Identify which cell holds the provided text, then report its [X, Y] central coordinate. 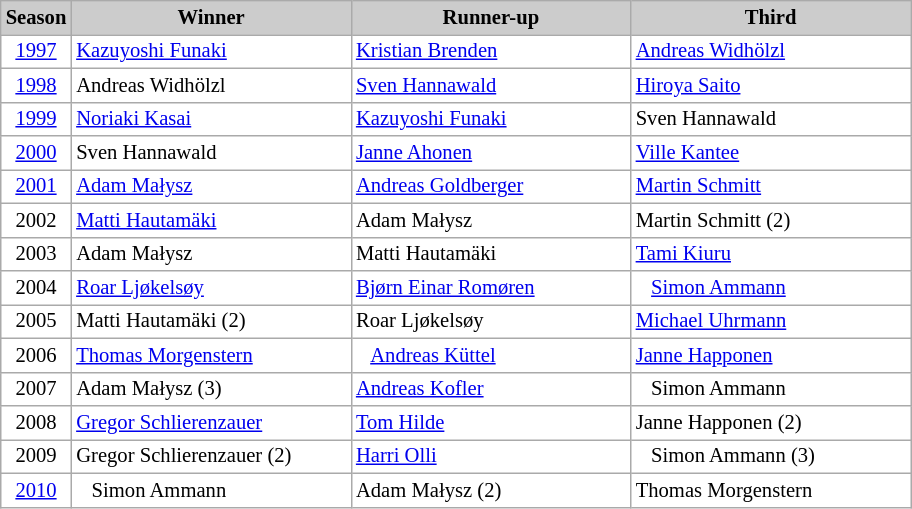
Hiroya Saito [771, 85]
Adam Małysz (2) [491, 490]
2004 [36, 287]
Janne Happonen [771, 355]
1998 [36, 85]
Noriaki Kasai [211, 119]
Kristian Brenden [491, 51]
Runner-up [491, 17]
2008 [36, 423]
1999 [36, 119]
2000 [36, 153]
2010 [36, 490]
2006 [36, 355]
2007 [36, 389]
Gregor Schlierenzauer [211, 423]
Tami Kiuru [771, 254]
Tom Hilde [491, 423]
Adam Małysz (3) [211, 389]
Season [36, 17]
Andreas Kofler [491, 389]
Gregor Schlierenzauer (2) [211, 456]
2002 [36, 220]
Bjørn Einar Romøren [491, 287]
Martin Schmitt [771, 186]
2003 [36, 254]
Martin Schmitt (2) [771, 220]
Simon Ammann (3) [771, 456]
Janne Happonen (2) [771, 423]
2005 [36, 321]
2001 [36, 186]
Andreas Goldberger [491, 186]
Third [771, 17]
Andreas Küttel [491, 355]
Winner [211, 17]
Michael Uhrmann [771, 321]
1997 [36, 51]
Matti Hautamäki (2) [211, 321]
Ville Kantee [771, 153]
Janne Ahonen [491, 153]
2009 [36, 456]
Harri Olli [491, 456]
